Identify which cell holds the provided text, then report its [x, y] central coordinate. 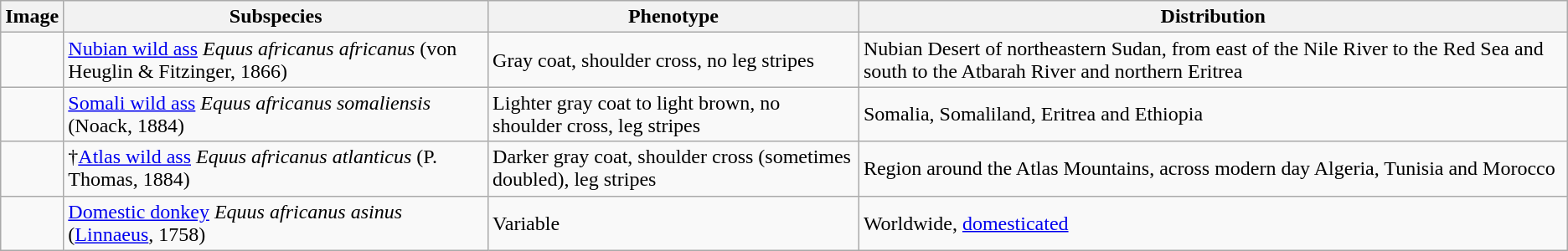
Darker gray coat, shoulder cross (sometimes doubled), leg stripes [673, 169]
Phenotype [673, 17]
Region around the Atlas Mountains, across modern day Algeria, Tunisia and Morocco [1213, 169]
Gray coat, shoulder cross, no leg stripes [673, 60]
Subspecies [276, 17]
Domestic donkey Equus africanus asinus (Linnaeus, 1758) [276, 223]
Image [32, 17]
Somalia, Somaliland, Eritrea and Ethiopia [1213, 114]
Distribution [1213, 17]
Nubian Desert of northeastern Sudan, from east of the Nile River to the Red Sea and south to the Atbarah River and northern Eritrea [1213, 60]
Worldwide, domesticated [1213, 223]
†Atlas wild ass Equus africanus atlanticus (P. Thomas, 1884) [276, 169]
Nubian wild ass Equus africanus africanus (von Heuglin & Fitzinger, 1866) [276, 60]
Lighter gray coat to light brown, no shoulder cross, leg stripes [673, 114]
Somali wild ass Equus africanus somaliensis (Noack, 1884) [276, 114]
Variable [673, 223]
